Locate the cell with the specified text and output its (X, Y) center coordinate. 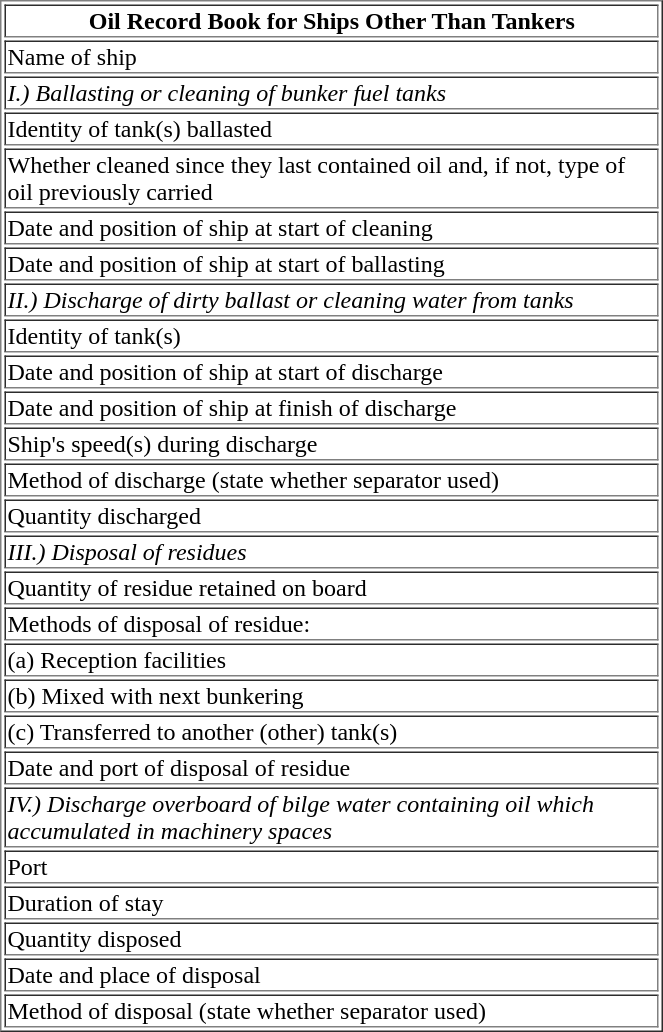
Ship's speed(s) during discharge (332, 444)
Identity of tank(s) (332, 336)
Whether cleaned since they last contained oil and, if not, type of oil previously carried (332, 178)
Quantity of residue retained on board (332, 588)
Date and port of disposal of residue (332, 768)
(a) Reception facilities (332, 660)
Methods of disposal of residue: (332, 624)
Method of disposal (state whether separator used) (332, 1010)
Quantity disposed (332, 938)
Identity of tank(s) ballasted (332, 128)
Date and position of ship at start of cleaning (332, 228)
Method of discharge (state whether separator used) (332, 480)
Port (332, 866)
I.) Ballasting or cleaning of bunker fuel tanks (332, 92)
III.) Disposal of residues (332, 552)
(c) Transferred to another (other) tank(s) (332, 732)
IV.) Discharge overboard of bilge water containing oil which accumulated in machinery spaces (332, 818)
Date and position of ship at start of discharge (332, 372)
Oil Record Book for Ships Other Than Tankers (332, 20)
Date and position of ship at start of ballasting (332, 264)
Duration of stay (332, 902)
Name of ship (332, 56)
Date and place of disposal (332, 974)
(b) Mixed with next bunkering (332, 696)
Quantity discharged (332, 516)
II.) Discharge of dirty ballast or cleaning water from tanks (332, 300)
Date and position of ship at finish of discharge (332, 408)
